Pinpoint the cell where the given text exists, returning its [X, Y] midpoint coordinate. 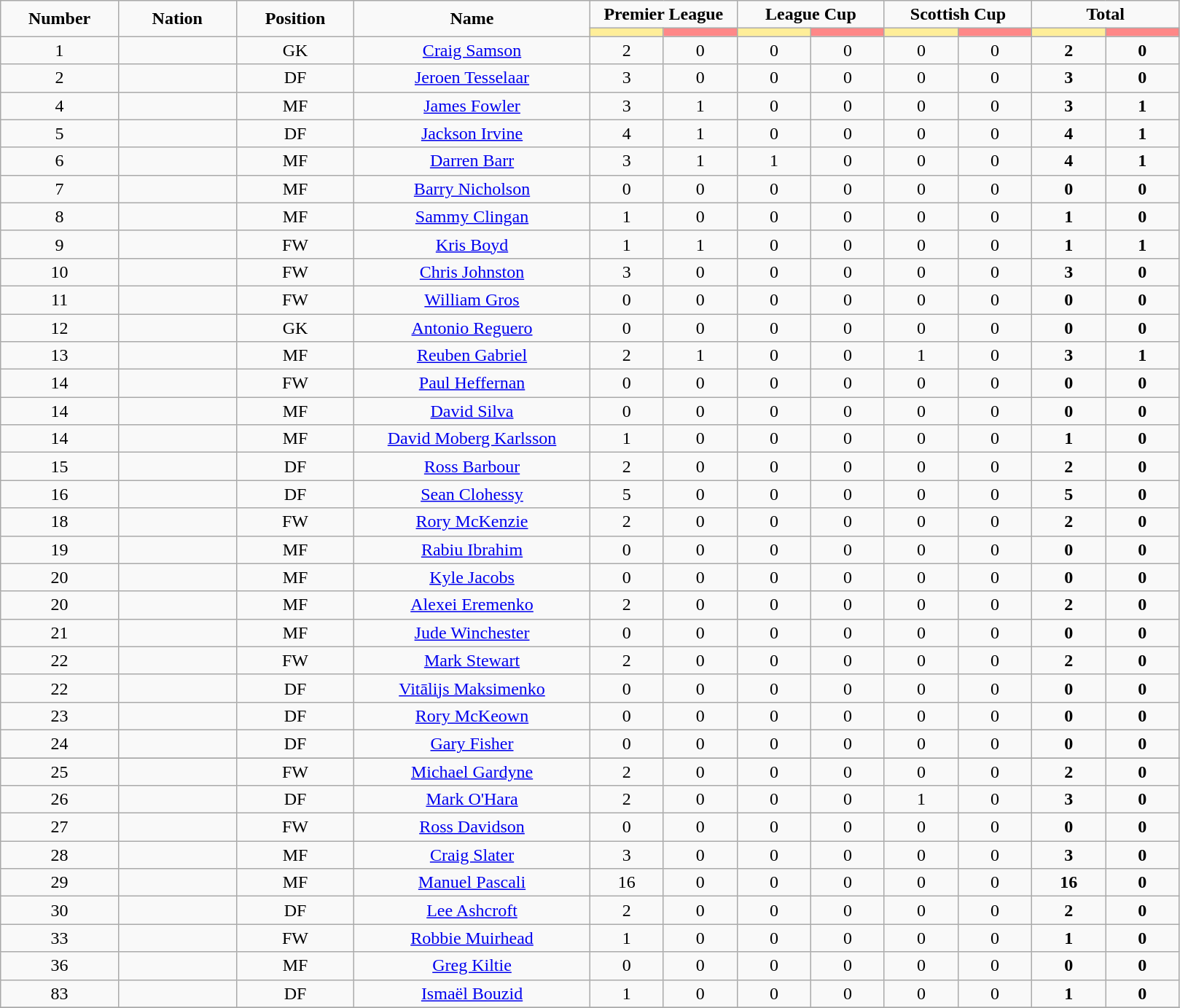
11 [60, 300]
25 [60, 772]
Jackson Irvine [472, 133]
Scottish Cup [958, 15]
12 [60, 327]
Paul Heffernan [472, 383]
Mark Stewart [472, 660]
29 [60, 883]
26 [60, 800]
Position [295, 19]
33 [60, 938]
15 [60, 466]
Total [1106, 15]
Manuel Pascali [472, 883]
Alexei Eremenko [472, 605]
Premier League [663, 15]
10 [60, 272]
League Cup [810, 15]
Number [60, 19]
Greg Kiltie [472, 966]
Barry Nicholson [472, 189]
Kris Boyd [472, 244]
Ross Davidson [472, 827]
Craig Samson [472, 50]
23 [60, 716]
19 [60, 550]
24 [60, 743]
Rory McKenzie [472, 522]
7 [60, 189]
David Silva [472, 411]
6 [60, 161]
Nation [177, 19]
18 [60, 522]
Name [472, 19]
Rabiu Ibrahim [472, 550]
Sean Clohessy [472, 494]
21 [60, 633]
83 [60, 993]
William Gros [472, 300]
Robbie Muirhead [472, 938]
Sammy Clingan [472, 216]
Ross Barbour [472, 466]
Gary Fisher [472, 743]
Mark O'Hara [472, 800]
Lee Ashcroft [472, 910]
Antonio Reguero [472, 327]
9 [60, 244]
Michael Gardyne [472, 772]
Ismaël Bouzid [472, 993]
13 [60, 356]
David Moberg Karlsson [472, 439]
30 [60, 910]
Chris Johnston [472, 272]
Reuben Gabriel [472, 356]
James Fowler [472, 106]
Vitālijs Maksimenko [472, 688]
36 [60, 966]
27 [60, 827]
Craig Slater [472, 855]
Darren Barr [472, 161]
8 [60, 216]
Kyle Jacobs [472, 577]
Jude Winchester [472, 633]
Rory McKeown [472, 716]
28 [60, 855]
Jeroen Tesselaar [472, 78]
